Return (x, y) of the center of cell containing provided text 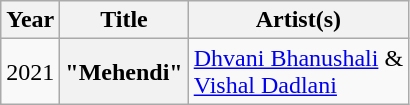
Title (124, 20)
Dhvani Bhanushali &Vishal Dadlani (298, 72)
Year (30, 20)
2021 (30, 72)
Artist(s) (298, 20)
"Mehendi" (124, 72)
